Return (X, Y) of the center of cell containing provided text 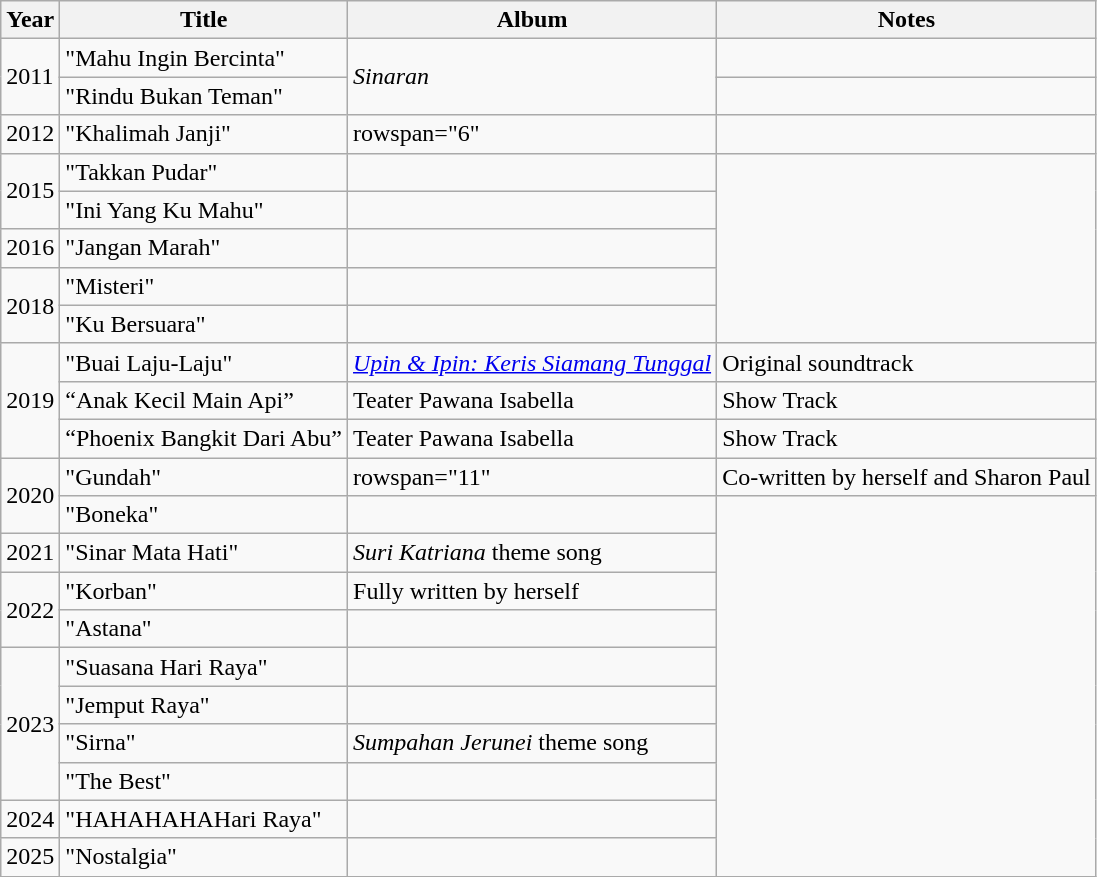
"Boneka" (204, 515)
“Anak Kecil Main Api” (204, 400)
2012 (30, 134)
"Mahu Ingin Bercinta" (204, 58)
"Jangan Marah" (204, 248)
Sumpahan Jerunei theme song (532, 743)
Year (30, 20)
"Buai Laju-Laju" (204, 362)
rowspan="11" (532, 477)
Co-written by herself and Sharon Paul (907, 477)
“Phoenix Bangkit Dari Abu” (204, 438)
Sinaran (532, 77)
"Misteri" (204, 286)
"Khalimah Janji" (204, 134)
"Sinar Mata Hati" (204, 553)
"Suasana Hari Raya" (204, 667)
2024 (30, 819)
2022 (30, 610)
"Takkan Pudar" (204, 172)
"Gundah" (204, 477)
"Korban" (204, 591)
Notes (907, 20)
"Rindu Bukan Teman" (204, 96)
Fully written by herself (532, 591)
2015 (30, 191)
Suri Katriana theme song (532, 553)
2025 (30, 857)
"The Best" (204, 781)
Album (532, 20)
Title (204, 20)
Upin & Ipin: Keris Siamang Tunggal (532, 362)
2018 (30, 305)
"Ku Bersuara" (204, 324)
2019 (30, 400)
"HAHAHAHAHari Raya" (204, 819)
2021 (30, 553)
"Sirna" (204, 743)
Original soundtrack (907, 362)
rowspan="6" (532, 134)
"Jemput Raya" (204, 705)
2011 (30, 77)
2016 (30, 248)
"Nostalgia" (204, 857)
2023 (30, 724)
"Astana" (204, 629)
2020 (30, 496)
"Ini Yang Ku Mahu" (204, 210)
